Return the (x, y) coordinate for the center point of the cell that contains the specified text.  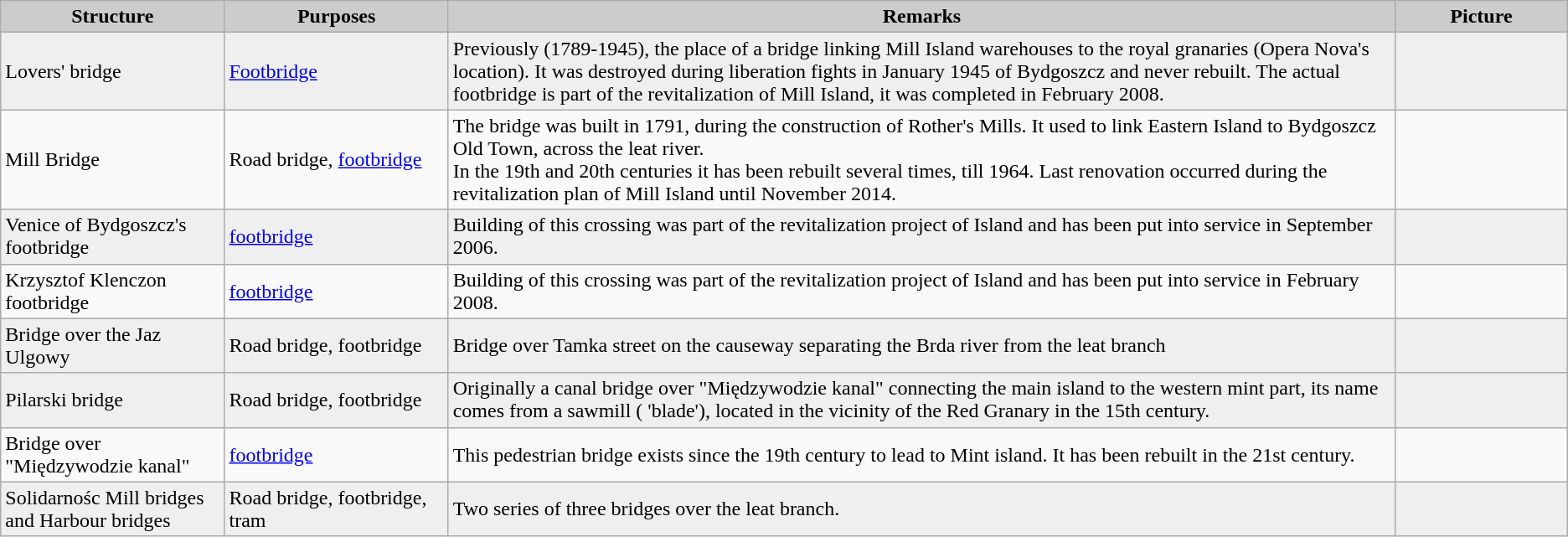
Bridge over "Międzywodzie kanal" (112, 454)
This pedestrian bridge exists since the 19th century to lead to Mint island. It has been rebuilt in the 21st century. (921, 454)
Building of this crossing was part of the revitalization project of Island and has been put into service in February 2008. (921, 292)
Road bridge, footbridge, tram (337, 509)
Bridge over the Jaz Ulgowy (112, 345)
Venice of Bydgoszcz's footbridge (112, 236)
Solidarnośc Mill bridges and Harbour bridges (112, 509)
Krzysztof Klenczon footbridge (112, 292)
Purposes (337, 17)
Building of this crossing was part of the revitalization project of Island and has been put into service in September 2006. (921, 236)
Picture (1482, 17)
Mill Bridge (112, 159)
Footbridge (337, 71)
Remarks (921, 17)
Lovers' bridge (112, 71)
Structure (112, 17)
Pilarski bridge (112, 400)
Two series of three bridges over the leat branch. (921, 509)
Bridge over Tamka street on the causeway separating the Brda river from the leat branch (921, 345)
